Search for the cell housing the specified text and yield its [X, Y] center coordinate. 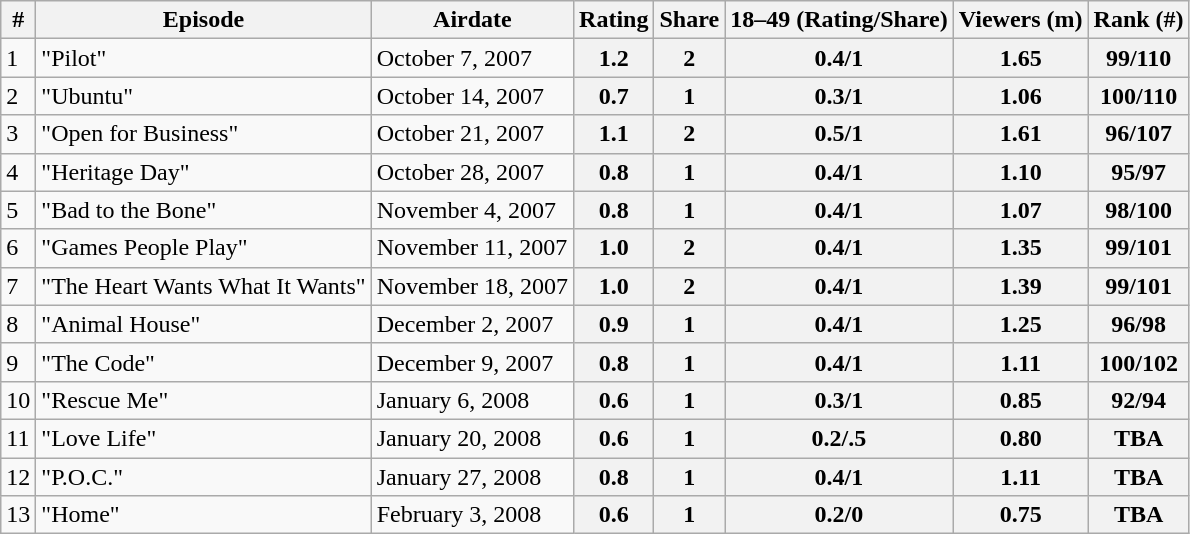
January 20, 2008 [472, 438]
"Heritage Day" [204, 172]
1.10 [1020, 172]
"P.O.C." [204, 477]
December 9, 2007 [472, 362]
"Games People Play" [204, 248]
18–49 (Rating/Share) [840, 20]
10 [18, 400]
1.06 [1020, 96]
"Animal House" [204, 324]
January 6, 2008 [472, 400]
Episode [204, 20]
0.85 [1020, 400]
3 [18, 134]
98/100 [1138, 210]
"The Heart Wants What It Wants" [204, 286]
February 3, 2008 [472, 515]
0.5/1 [840, 134]
100/102 [1138, 362]
# [18, 20]
"Bad to the Bone" [204, 210]
October 28, 2007 [472, 172]
0.9 [614, 324]
November 4, 2007 [472, 210]
8 [18, 324]
1.25 [1020, 324]
"Ubuntu" [204, 96]
12 [18, 477]
1.2 [614, 58]
October 21, 2007 [472, 134]
96/107 [1138, 134]
November 18, 2007 [472, 286]
0.75 [1020, 515]
Rank (#) [1138, 20]
99/110 [1138, 58]
1.65 [1020, 58]
1.35 [1020, 248]
"Love Life" [204, 438]
"The Code" [204, 362]
Airdate [472, 20]
0.7 [614, 96]
January 27, 2008 [472, 477]
"Open for Business" [204, 134]
December 2, 2007 [472, 324]
1.07 [1020, 210]
6 [18, 248]
96/98 [1138, 324]
100/110 [1138, 96]
5 [18, 210]
0.80 [1020, 438]
"Rescue Me" [204, 400]
"Home" [204, 515]
95/97 [1138, 172]
Rating [614, 20]
7 [18, 286]
9 [18, 362]
1.39 [1020, 286]
Share [690, 20]
"Pilot" [204, 58]
Viewers (m) [1020, 20]
4 [18, 172]
13 [18, 515]
October 14, 2007 [472, 96]
0.2/.5 [840, 438]
1.61 [1020, 134]
11 [18, 438]
92/94 [1138, 400]
November 11, 2007 [472, 248]
0.2/0 [840, 515]
1.1 [614, 134]
October 7, 2007 [472, 58]
